Pinpoint the cell where the given text exists, returning its [X, Y] midpoint coordinate. 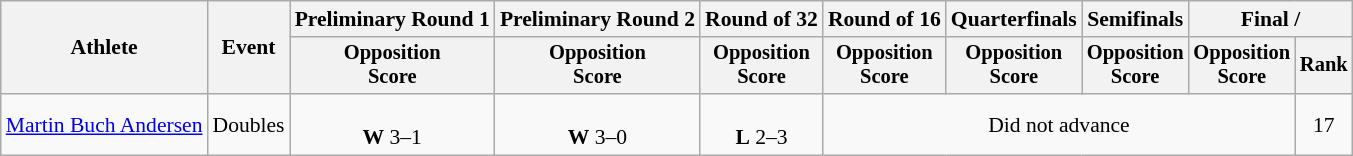
17 [1324, 124]
Final / [1270, 19]
Preliminary Round 1 [392, 19]
Rank [1324, 66]
Martin Buch Andersen [104, 124]
Event [249, 48]
Did not advance [1059, 124]
Doubles [249, 124]
Athlete [104, 48]
W 3–1 [392, 124]
W 3–0 [598, 124]
Semifinals [1136, 19]
Preliminary Round 2 [598, 19]
Round of 16 [884, 19]
L 2–3 [762, 124]
Round of 32 [762, 19]
Quarterfinals [1014, 19]
